Detect which cell encompasses the target text, then output its [X, Y] center coordinate. 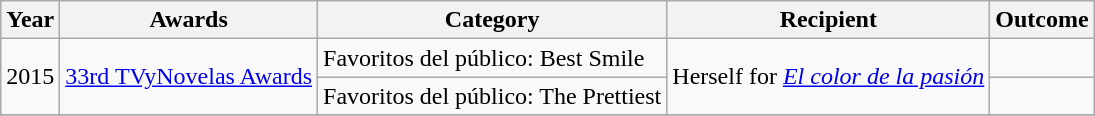
Awards [189, 20]
Favoritos del público: Best Smile [492, 58]
Herself for El color de la pasión [828, 77]
2015 [30, 77]
33rd TVyNovelas Awards [189, 77]
Recipient [828, 20]
Year [30, 20]
Favoritos del público: The Prettiest [492, 96]
Outcome [1042, 20]
Category [492, 20]
